For the text-containing cell, return its midpoint in [X, Y] coordinate format. 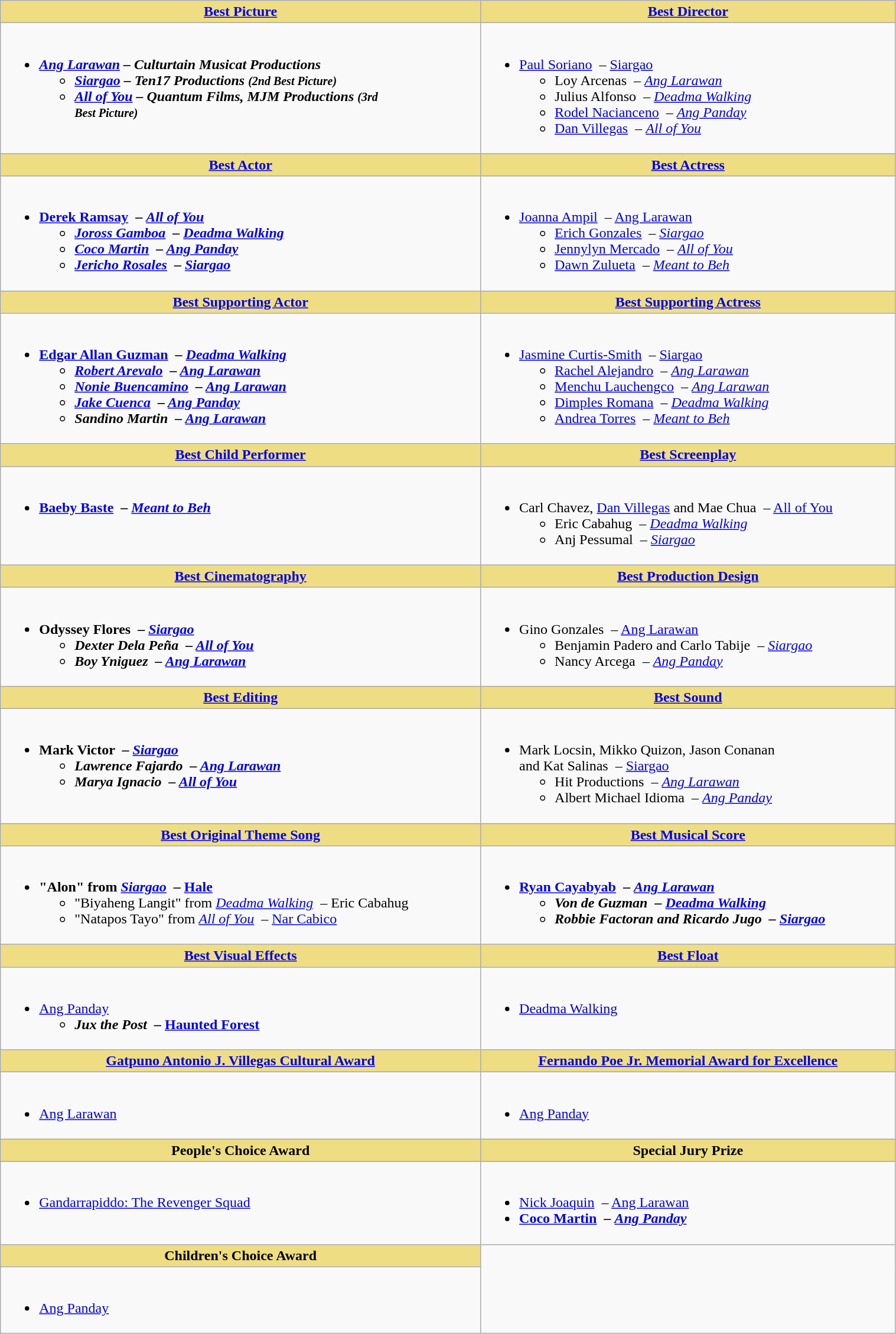
Gandarrapiddo: The Revenger Squad [241, 1203]
Best Sound [688, 697]
People's Choice Award [241, 1150]
Gino Gonzales – Ang LarawanBenjamin Padero and Carlo Tabije – SiargaoNancy Arcega – Ang Panday [688, 637]
Baeby Baste – Meant to Beh [241, 515]
Mark Victor – SiargaoLawrence Fajardo – Ang LarawanMarya Ignacio – All of You [241, 766]
Best Supporting Actress [688, 302]
Best Actor [241, 165]
Best Director [688, 12]
Best Child Performer [241, 455]
Paul Soriano – SiargaoLoy Arcenas – Ang LarawanJulius Alfonso – Deadma WalkingRodel Nacianceno – Ang PandayDan Villegas – All of You [688, 89]
Joanna Ampil – Ang LarawanErich Gonzales – SiargaoJennylyn Mercado – All of YouDawn Zulueta – Meant to Beh [688, 233]
Best Original Theme Song [241, 835]
Best Musical Score [688, 835]
Mark Locsin, Mikko Quizon, Jason Conanan and Kat Salinas – SiargaoHit Productions – Ang LarawanAlbert Michael Idioma – Ang Panday [688, 766]
Fernando Poe Jr. Memorial Award for Excellence [688, 1061]
Odyssey Flores – SiargaoDexter Dela Peña – All of YouBoy Yniguez – Ang Larawan [241, 637]
Derek Ramsay – All of YouJoross Gamboa – Deadma WalkingCoco Martin – Ang PandayJericho Rosales – Siargao [241, 233]
Gatpuno Antonio J. Villegas Cultural Award [241, 1061]
Best Production Design [688, 576]
Best Float [688, 956]
Best Actress [688, 165]
Best Visual Effects [241, 956]
Best Screenplay [688, 455]
Special Jury Prize [688, 1150]
Carl Chavez, Dan Villegas and Mae Chua – All of YouEric Cabahug – Deadma WalkingAnj Pessumal – Siargao [688, 515]
Best Cinematography [241, 576]
Best Editing [241, 697]
Deadma Walking [688, 1008]
Best Supporting Actor [241, 302]
Nick Joaquin – Ang LarawanCoco Martin – Ang Panday [688, 1203]
"Alon" from Siargao – Hale"Biyaheng Langit" from Deadma Walking – Eric Cabahug"Natapos Tayo" from All of You – Nar Cabico [241, 896]
Ang PandayJux the Post – Haunted Forest [241, 1008]
Ang Larawan [241, 1106]
Children's Choice Award [241, 1255]
Edgar Allan Guzman – Deadma WalkingRobert Arevalo – Ang LarawanNonie Buencamino – Ang LarawanJake Cuenca – Ang PandaySandino Martin – Ang Larawan [241, 378]
Ryan Cayabyab – Ang LarawanVon de Guzman – Deadma WalkingRobbie Factoran and Ricardo Jugo – Siargao [688, 896]
Best Picture [241, 12]
